From the cell containing the given text, extract its center point as [X, Y] coordinate. 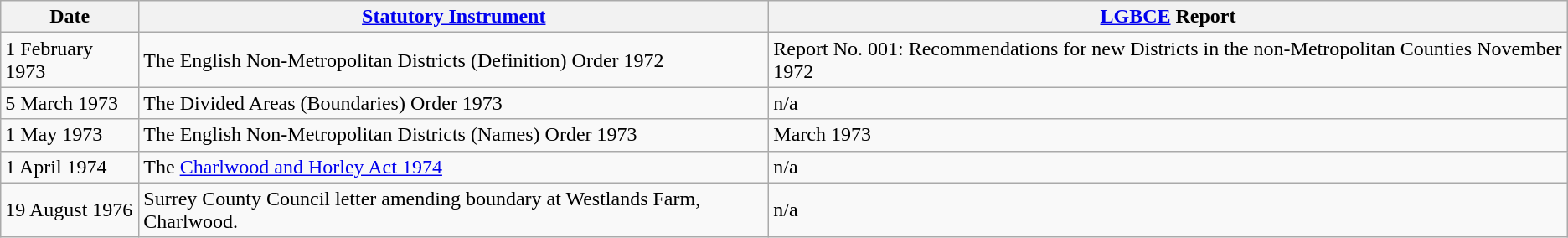
Surrey County Council letter amending boundary at Westlands Farm, Charlwood. [454, 210]
5 March 1973 [70, 103]
1 April 1974 [70, 167]
The English Non-Metropolitan Districts (Names) Order 1973 [454, 135]
The Divided Areas (Boundaries) Order 1973 [454, 103]
1 February 1973 [70, 60]
LGBCE Report [1168, 17]
Statutory Instrument [454, 17]
Date [70, 17]
1 May 1973 [70, 135]
19 August 1976 [70, 210]
The Charlwood and Horley Act 1974 [454, 167]
The English Non-Metropolitan Districts (Definition) Order 1972 [454, 60]
Report No. 001: Recommendations for new Districts in the non-Metropolitan Counties November 1972 [1168, 60]
March 1973 [1168, 135]
